Provide the (X, Y) coordinate of the cell's center where the given text is located.  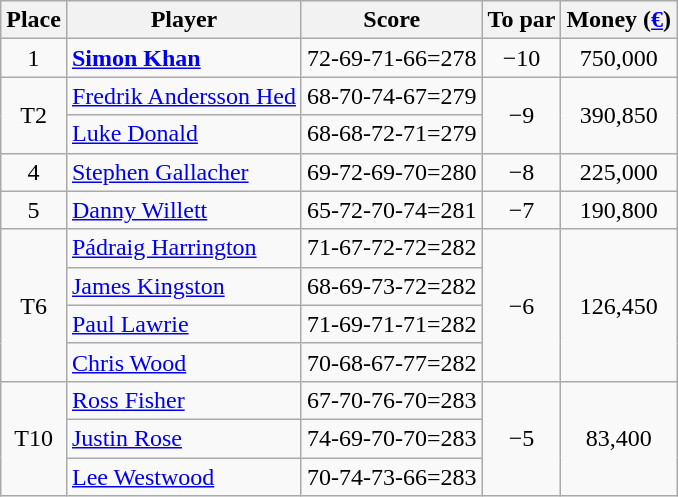
68-68-72-71=279 (392, 134)
−7 (522, 210)
69-72-69-70=280 (392, 172)
Score (392, 20)
−5 (522, 438)
390,850 (619, 115)
Simon Khan (184, 58)
68-70-74-67=279 (392, 96)
Justin Rose (184, 438)
−10 (522, 58)
−8 (522, 172)
Chris Wood (184, 362)
Paul Lawrie (184, 324)
67-70-76-70=283 (392, 400)
T6 (34, 305)
−6 (522, 305)
70-68-67-77=282 (392, 362)
750,000 (619, 58)
James Kingston (184, 286)
T2 (34, 115)
71-67-72-72=282 (392, 248)
190,800 (619, 210)
Place (34, 20)
83,400 (619, 438)
−9 (522, 115)
Danny Willett (184, 210)
Pádraig Harrington (184, 248)
70-74-73-66=283 (392, 477)
Lee Westwood (184, 477)
4 (34, 172)
Ross Fisher (184, 400)
126,450 (619, 305)
68-69-73-72=282 (392, 286)
71-69-71-71=282 (392, 324)
74-69-70-70=283 (392, 438)
225,000 (619, 172)
72-69-71-66=278 (392, 58)
Fredrik Andersson Hed (184, 96)
1 (34, 58)
5 (34, 210)
Money (€) (619, 20)
To par (522, 20)
Stephen Gallacher (184, 172)
Luke Donald (184, 134)
Player (184, 20)
T10 (34, 438)
65-72-70-74=281 (392, 210)
